Extract the (X, Y) coordinate from the center of the cell holding the provided text.  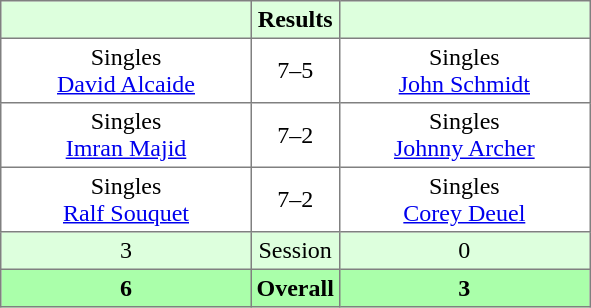
Overall (295, 288)
6 (126, 288)
SinglesJohn Schmidt (464, 70)
SinglesCorey Deuel (464, 199)
SinglesImran Majid (126, 135)
7–5 (295, 70)
SinglesDavid Alcaide (126, 70)
SinglesRalf Souquet (126, 199)
Results (295, 20)
0 (464, 251)
Session (295, 251)
SinglesJohnny Archer (464, 135)
